Pinpoint the cell where the given text exists, returning its (x, y) midpoint coordinate. 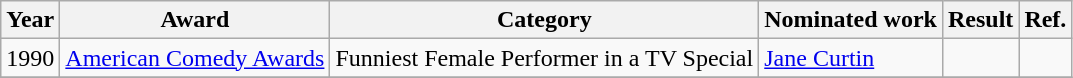
American Comedy Awards (195, 58)
Award (195, 20)
Funniest Female Performer in a TV Special (544, 58)
Year (30, 20)
Nominated work (851, 20)
Category (544, 20)
Ref. (1046, 20)
Result (980, 20)
1990 (30, 58)
Jane Curtin (851, 58)
